Pinpoint the cell where the given text exists, returning its (X, Y) midpoint coordinate. 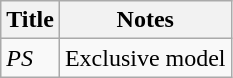
Notes (145, 20)
PS (30, 58)
Title (30, 20)
Exclusive model (145, 58)
